Locate the cell with the specified text and output its (x, y) center coordinate. 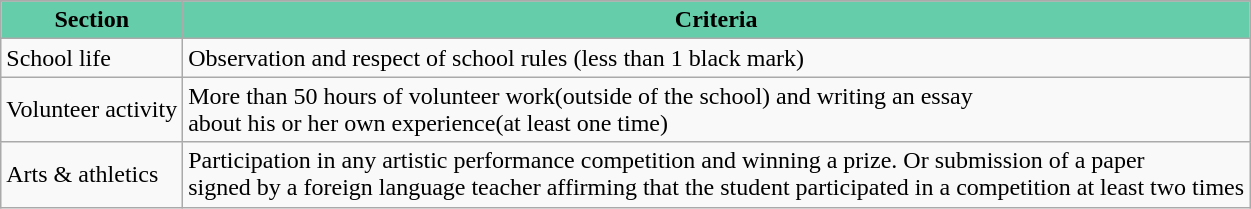
Observation and respect of school rules (less than 1 black mark) (716, 58)
Arts & athletics (92, 174)
Volunteer activity (92, 110)
More than 50 hours of volunteer work(outside of the school) and writing an essayabout his or her own experience(at least one time) (716, 110)
School life (92, 58)
Section (92, 20)
Criteria (716, 20)
